Find where the given text appears and provide that cell's center as [X, Y] coordinate. 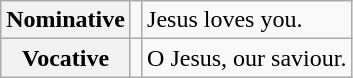
O Jesus, our saviour. [247, 58]
Nominative [66, 20]
Vocative [66, 58]
Jesus loves you. [247, 20]
